Extract the [x, y] coordinate from the center of the cell holding the provided text.  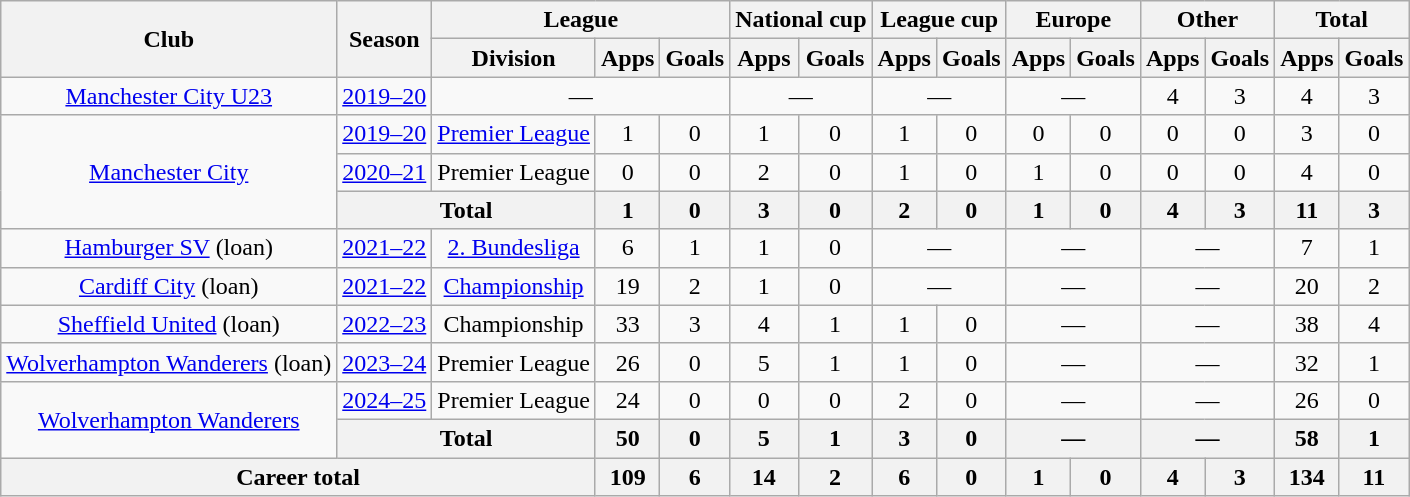
Career total [298, 477]
58 [1307, 438]
Season [384, 39]
38 [1307, 324]
33 [627, 324]
Wolverhampton Wanderers (loan) [169, 362]
2022–23 [384, 324]
Wolverhampton Wanderers [169, 419]
Manchester City U23 [169, 96]
14 [764, 477]
24 [627, 400]
Manchester City [169, 172]
134 [1307, 477]
League cup [939, 20]
National cup [801, 20]
2. Bundesliga [514, 248]
7 [1307, 248]
50 [627, 438]
2023–24 [384, 362]
2024–25 [384, 400]
Europe [1073, 20]
Club [169, 39]
32 [1307, 362]
109 [627, 477]
Division [514, 58]
2020–21 [384, 172]
Other [1207, 20]
Cardiff City (loan) [169, 286]
Hamburger SV (loan) [169, 248]
League [581, 20]
19 [627, 286]
Sheffield United (loan) [169, 324]
20 [1307, 286]
